Capture the cell that displays the provided text and extract its (x, y) central coordinate. 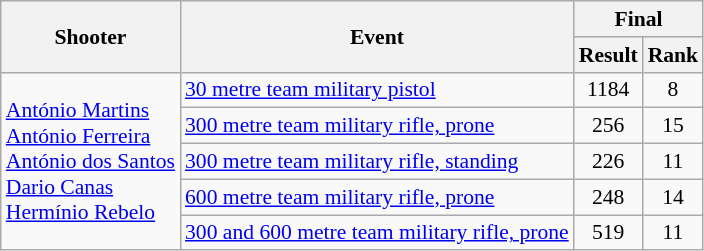
8 (674, 90)
Rank (674, 55)
Final (638, 19)
António Martins António FerreiraAntónio dos SantosDario CanasHermínio Rebelo (90, 161)
600 metre team military rifle, prone (377, 197)
30 metre team military pistol (377, 90)
300 metre team military rifle, prone (377, 126)
14 (674, 197)
Shooter (90, 36)
1184 (608, 90)
300 metre team military rifle, standing (377, 162)
519 (608, 233)
256 (608, 126)
Result (608, 55)
248 (608, 197)
300 and 600 metre team military rifle, prone (377, 233)
Event (377, 36)
15 (674, 126)
226 (608, 162)
